Find where the given text appears and provide that cell's center as [x, y] coordinate. 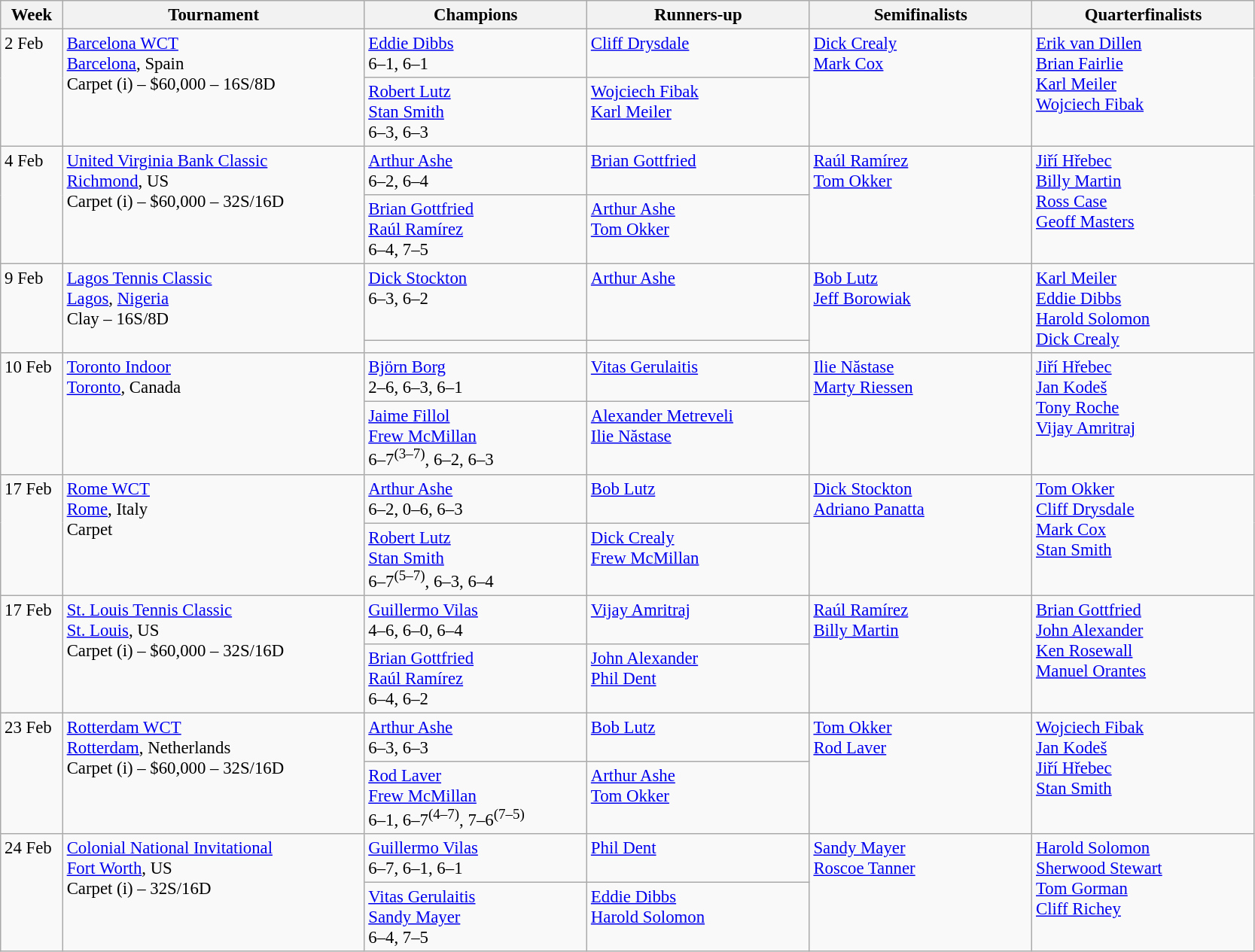
Guillermo Vilas6–7, 6–1, 6–1 [476, 858]
Brian Gottfried Raúl Ramírez6–4, 7–5 [476, 230]
Dick Crealy Frew McMillan [699, 559]
Alexander Metreveli Ilie Năstase [699, 438]
Arthur Ashe6–2, 0–6, 6–3 [476, 498]
Dick Stockton6–3, 6–2 [476, 303]
Sandy Mayer Roscoe Tanner [921, 893]
Week [32, 15]
Jiří Hřebec Jan Kodeš Tony Roche Vijay Amritraj [1144, 414]
Karl Meiler Eddie Dibbs Harold Solomon Dick Crealy [1144, 309]
Ilie Năstase Marty Riessen [921, 414]
Eddie Dibbs6–1, 6–1 [476, 54]
Robert Lutz Stan Smith6–3, 6–3 [476, 112]
Semifinalists [921, 15]
Wojciech Fibak Jan Kodeš Jiří Hřebec Stan Smith [1144, 774]
Harold Solomon Sherwood Stewart Tom Gorman Cliff Richey [1144, 893]
Tom Okker Rod Laver [921, 774]
Toronto IndoorToronto, Canada [214, 414]
Runners-up [699, 15]
Arthur Ashe [699, 303]
Phil Dent [699, 858]
Brian Gottfried Raúl Ramírez6–4, 6–2 [476, 679]
24 Feb [32, 893]
Tournament [214, 15]
Jaime Fillol Frew McMillan6–7(3–7), 6–2, 6–3 [476, 438]
4 Feb [32, 205]
Cliff Drysdale [699, 54]
Erik van Dillen Brian Fairlie Karl Meiler Wojciech Fibak [1144, 88]
Eddie Dibbs Harold Solomon [699, 917]
Tom Okker Cliff Drysdale Mark Cox Stan Smith [1144, 534]
United Virginia Bank ClassicRichmond, USCarpet (i) – $60,000 – 32S/16D [214, 205]
Quarterfinalists [1144, 15]
Raúl Ramírez Billy Martin [921, 654]
Arthur Ashe6–3, 6–3 [476, 738]
Robert Lutz Stan Smith6–7(5–7), 6–3, 6–4 [476, 559]
St. Louis Tennis ClassicSt. Louis, US Carpet (i) – $60,000 – 32S/16D [214, 654]
Arthur Ashe6–2, 6–4 [476, 172]
Vitas Gerulaitis Sandy Mayer6–4, 7–5 [476, 917]
Björn Borg2–6, 6–3, 6–1 [476, 378]
John Alexander Phil Dent [699, 679]
10 Feb [32, 414]
Brian Gottfried [699, 172]
Rome WCTRome, ItalyCarpet [214, 534]
23 Feb [32, 774]
Jiří Hřebec Billy Martin Ross Case Geoff Masters [1144, 205]
Barcelona WCTBarcelona, Spain Carpet (i) – $60,000 – 16S/8D [214, 88]
Vijay Amritraj [699, 620]
Dick Crealy Mark Cox [921, 88]
Bob Lutz Jeff Borowiak [921, 309]
Champions [476, 15]
Raúl Ramírez Tom Okker [921, 205]
Wojciech Fibak Karl Meiler [699, 112]
Vitas Gerulaitis [699, 378]
Dick Stockton Adriano Panatta [921, 534]
Lagos Tennis ClassicLagos, NigeriaClay – 16S/8D [214, 309]
9 Feb [32, 309]
Rotterdam WCTRotterdam, NetherlandsCarpet (i) – $60,000 – 32S/16D [214, 774]
2 Feb [32, 88]
Brian Gottfried John Alexander Ken Rosewall Manuel Orantes [1144, 654]
Colonial National InvitationalFort Worth, USCarpet (i) – 32S/16D [214, 893]
Rod Laver Frew McMillan6–1, 6–7(4–7), 7–6(7–5) [476, 798]
Guillermo Vilas4–6, 6–0, 6–4 [476, 620]
